Identify which cell holds the provided text, then report its [X, Y] central coordinate. 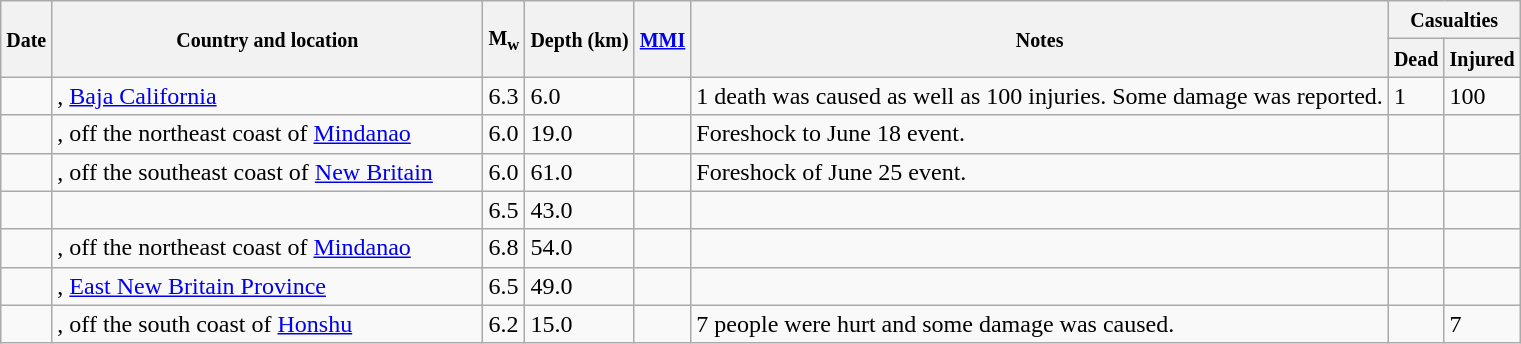
Foreshock of June 25 event. [1040, 172]
6.3 [504, 96]
61.0 [580, 172]
19.0 [580, 134]
54.0 [580, 248]
49.0 [580, 286]
, Baja California [268, 96]
43.0 [580, 210]
7 people were hurt and some damage was caused. [1040, 324]
Country and location [268, 39]
, off the south coast of Honshu [268, 324]
Mw [504, 39]
Date [26, 39]
Dead [1416, 58]
6.8 [504, 248]
, East New Britain Province [268, 286]
1 death was caused as well as 100 injuries. Some damage was reported. [1040, 96]
MMI [662, 39]
15.0 [580, 324]
7 [1482, 324]
6.2 [504, 324]
Casualties [1454, 20]
100 [1482, 96]
Depth (km) [580, 39]
Foreshock to June 18 event. [1040, 134]
, off the southeast coast of New Britain [268, 172]
1 [1416, 96]
Injured [1482, 58]
Notes [1040, 39]
